From the cell containing the given text, extract its center point as (X, Y) coordinate. 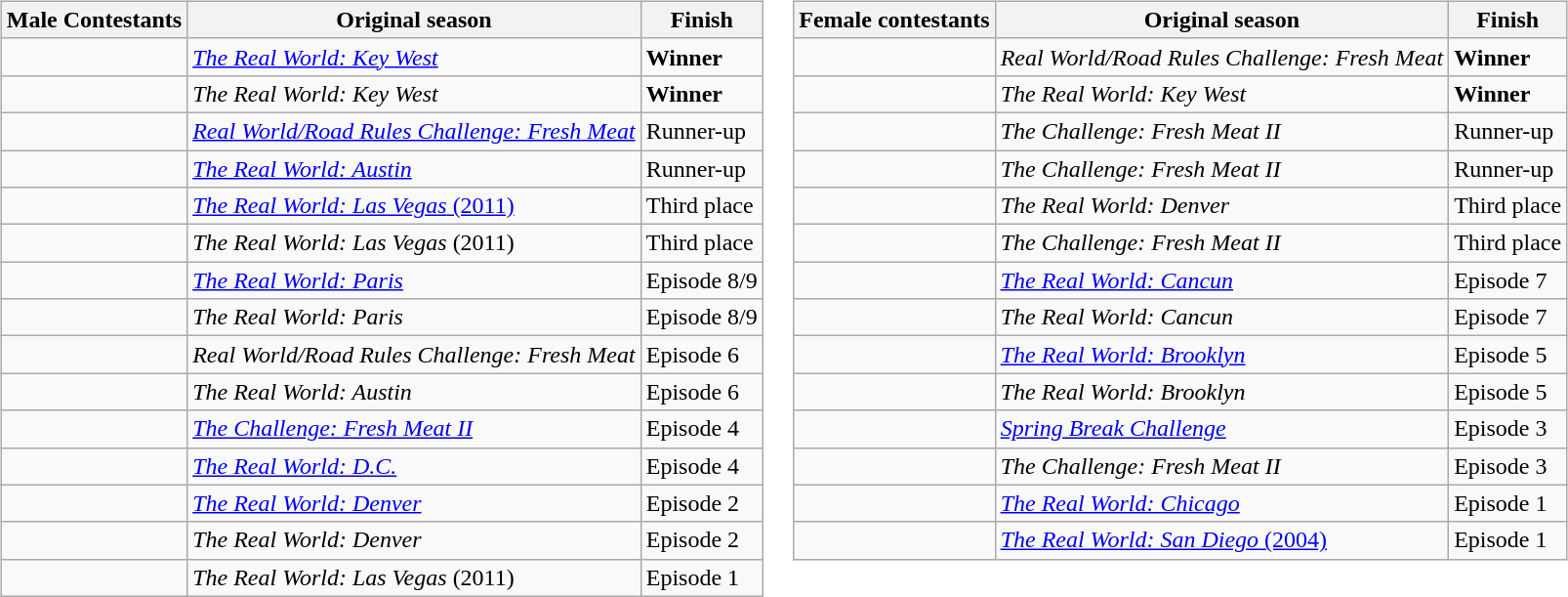
Female contestants (894, 20)
The Real World: D.C. (414, 466)
Spring Break Challenge (1222, 429)
The Real World: San Diego (2004) (1222, 540)
The Real World: Chicago (1222, 503)
Male Contestants (94, 20)
